Identify which cell holds the provided text, then report its (X, Y) central coordinate. 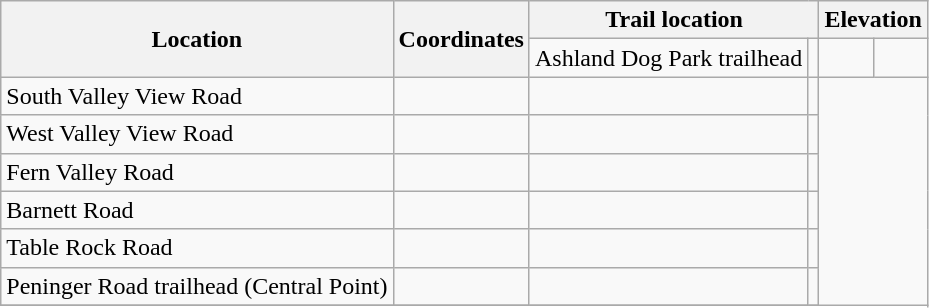
South Valley View Road (197, 96)
Barnett Road (197, 210)
Ashland Dog Park trailhead (668, 58)
West Valley View Road (197, 134)
Trail location (674, 20)
Elevation (873, 20)
Fern Valley Road (197, 172)
Coordinates (461, 39)
Peninger Road trailhead (Central Point) (197, 286)
Table Rock Road (197, 248)
Location (197, 39)
